Detect which cell encompasses the target text, then output its (X, Y) center coordinate. 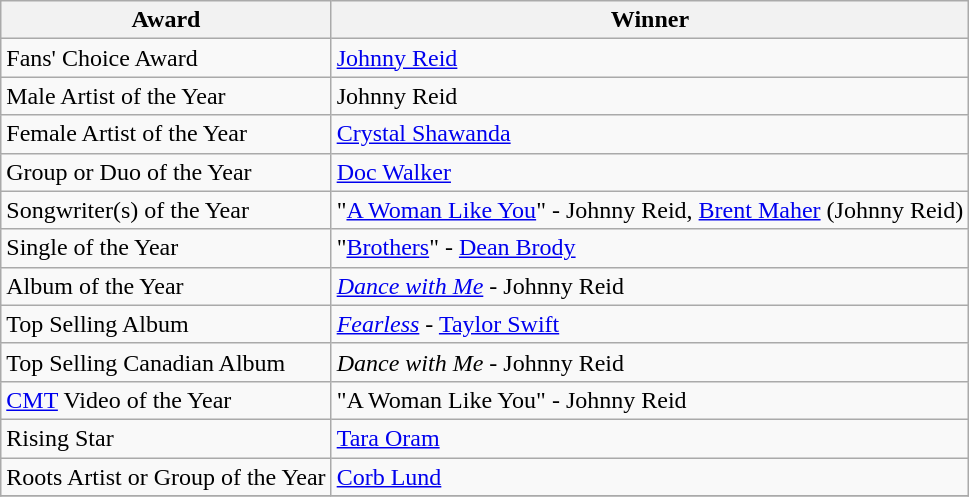
Top Selling Album (166, 324)
Fans' Choice Award (166, 58)
Group or Duo of the Year (166, 172)
Single of the Year (166, 248)
"A Woman Like You" - Johnny Reid, Brent Maher (Johnny Reid) (650, 210)
Crystal Shawanda (650, 134)
Top Selling Canadian Album (166, 362)
Doc Walker (650, 172)
Award (166, 20)
Tara Oram (650, 438)
Fearless - Taylor Swift (650, 324)
Album of the Year (166, 286)
"Brothers" - Dean Brody (650, 248)
Female Artist of the Year (166, 134)
Winner (650, 20)
Rising Star (166, 438)
Male Artist of the Year (166, 96)
Songwriter(s) of the Year (166, 210)
Roots Artist or Group of the Year (166, 477)
CMT Video of the Year (166, 400)
Corb Lund (650, 477)
"A Woman Like You" - Johnny Reid (650, 400)
